From the cell containing the given text, extract its center point as [x, y] coordinate. 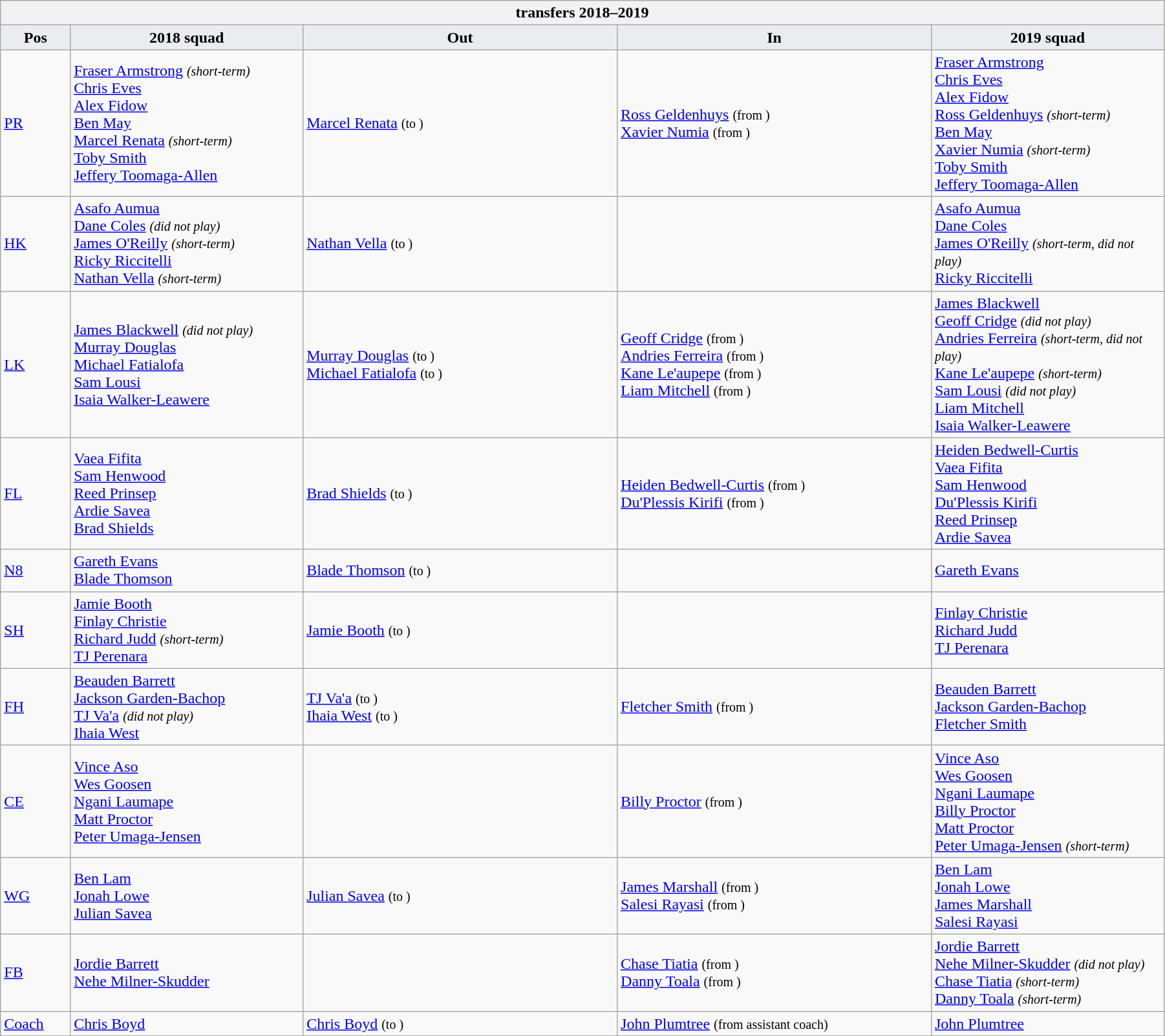
Jamie Booth Finlay Christie Richard Judd (short-term) TJ Perenara [187, 629]
Billy Proctor (from ) [775, 801]
Finlay Christie Richard Judd TJ Perenara [1047, 629]
James Blackwell (did not play) Murray Douglas Michael Fatialofa Sam Lousi Isaia Walker-Leawere [187, 365]
LK [36, 365]
Beauden Barrett Jackson Garden-Bachop TJ Va'a (did not play) Ihaia West [187, 707]
Ben Lam Jonah Lowe James Marshall Salesi Rayasi [1047, 896]
Chris Boyd (to ) [460, 1023]
Vince Aso Wes Goosen Ngani Laumape Billy Proctor Matt Proctor Peter Umaga-Jensen (short-term) [1047, 801]
Marcel Renata (to ) [460, 123]
Nathan Vella (to ) [460, 244]
James Marshall (from ) Salesi Rayasi (from ) [775, 896]
Ross Geldenhuys (from ) Xavier Numia (from ) [775, 123]
Vaea Fifita Sam Henwood Reed Prinsep Ardie Savea Brad Shields [187, 494]
Vince Aso Wes Goosen Ngani Laumape Matt Proctor Peter Umaga-Jensen [187, 801]
Chris Boyd [187, 1023]
PR [36, 123]
John Plumtree [1047, 1023]
Heiden Bedwell-Curtis (from ) Du'Plessis Kirifi (from ) [775, 494]
Jamie Booth (to ) [460, 629]
Jordie Barrett Nehe Milner-Skudder [187, 972]
FB [36, 972]
Gareth Evans Blade Thomson [187, 570]
Fraser Armstrong (short-term) Chris Eves Alex Fidow Ben May Marcel Renata (short-term) Toby Smith Jeffery Toomaga-Allen [187, 123]
Fraser Armstrong Chris Eves Alex Fidow Ross Geldenhuys (short-term) Ben May Xavier Numia (short-term) Toby Smith Jeffery Toomaga-Allen [1047, 123]
Jordie Barrett Nehe Milner-Skudder (did not play) Chase Tiatia (short-term) Danny Toala (short-term) [1047, 972]
Pos [36, 37]
Julian Savea (to ) [460, 896]
Heiden Bedwell-Curtis Vaea Fifita Sam Henwood Du'Plessis Kirifi Reed Prinsep Ardie Savea [1047, 494]
2019 squad [1047, 37]
John Plumtree (from assistant coach) [775, 1023]
FH [36, 707]
Fletcher Smith (from ) [775, 707]
HK [36, 244]
Asafo Aumua Dane Coles (did not play) James O'Reilly (short-term) Ricky Riccitelli Nathan Vella (short-term) [187, 244]
Gareth Evans [1047, 570]
Beauden Barrett Jackson Garden-Bachop Fletcher Smith [1047, 707]
FL [36, 494]
WG [36, 896]
Chase Tiatia (from ) Danny Toala (from ) [775, 972]
SH [36, 629]
2018 squad [187, 37]
Coach [36, 1023]
In [775, 37]
Murray Douglas (to ) Michael Fatialofa (to ) [460, 365]
transfers 2018–2019 [582, 13]
Blade Thomson (to ) [460, 570]
CE [36, 801]
N8 [36, 570]
Ben Lam Jonah Lowe Julian Savea [187, 896]
Out [460, 37]
Geoff Cridge (from ) Andries Ferreira (from ) Kane Le'aupepe (from ) Liam Mitchell (from ) [775, 365]
TJ Va'a (to ) Ihaia West (to ) [460, 707]
Asafo Aumua Dane Coles James O'Reilly (short-term, did not play) Ricky Riccitelli [1047, 244]
Brad Shields (to ) [460, 494]
